Capture the cell that displays the provided text and extract its (x, y) central coordinate. 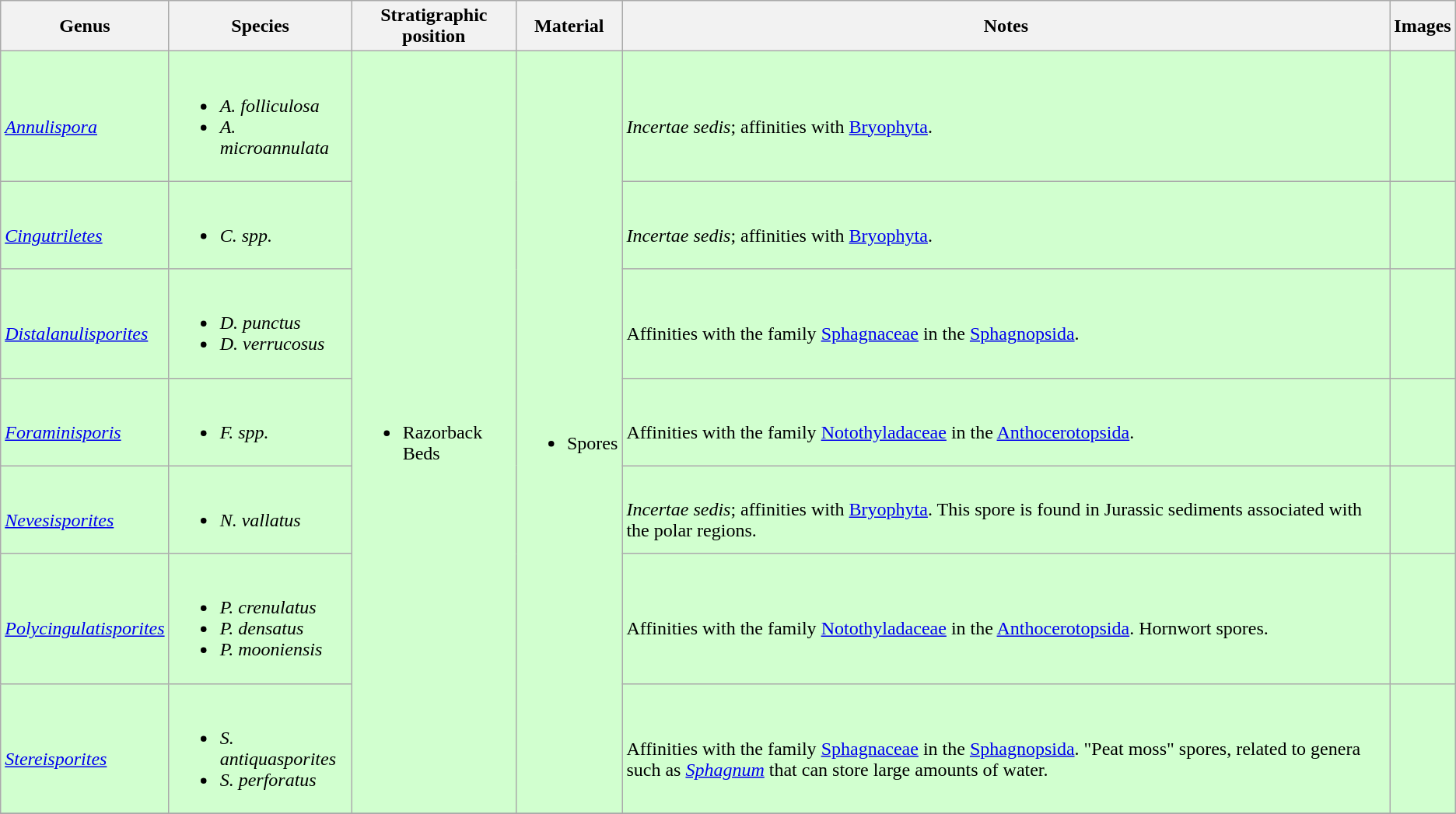
Polycingulatisporites (85, 619)
Affinities with the family Notothyladaceae in the Anthocerotopsida. Hornwort spores. (1006, 619)
Foraminisporis (85, 421)
Annulispora (85, 117)
Cingutriletes (85, 225)
Notes (1006, 26)
A. folliculosaA. microannulata (260, 117)
Nevesisporites (85, 510)
Affinities with the family Notothyladaceae in the Anthocerotopsida. (1006, 421)
P. crenulatusP. densatusP. mooniensis (260, 619)
Images (1423, 26)
F. spp. (260, 421)
Stratigraphic position (434, 26)
Affinities with the family Sphagnaceae in the Sphagnopsida. (1006, 323)
Stereisporites (85, 748)
C. spp. (260, 225)
Distalanulisporites (85, 323)
Incertae sedis; affinities with Bryophyta. This spore is found in Jurassic sediments associated with the polar regions. (1006, 510)
S. antiquasporitesS. perforatus (260, 748)
Spores (569, 432)
Material (569, 26)
Razorback Beds (434, 432)
N. vallatus (260, 510)
Genus (85, 26)
Species (260, 26)
D. punctusD. verrucosus (260, 323)
